Determine the [X, Y] coordinate at the center of the cell enclosing the given text.  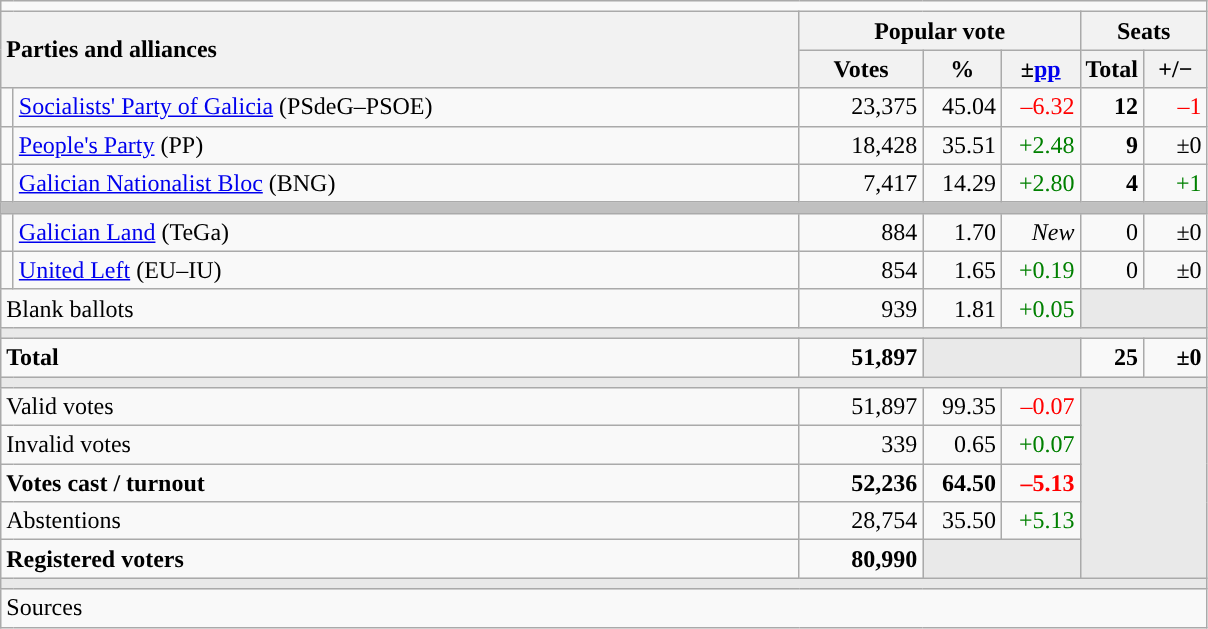
12 [1112, 107]
9 [1112, 145]
–5.13 [1040, 483]
99.35 [962, 407]
New [1040, 232]
Parties and alliances [400, 50]
Blank ballots [400, 308]
±pp [1040, 69]
United Left (EU–IU) [406, 270]
Votes [861, 69]
+/− [1176, 69]
+5.13 [1040, 521]
18,428 [861, 145]
Socialists' Party of Galicia (PSdeG–PSOE) [406, 107]
14.29 [962, 183]
Registered voters [400, 559]
Popular vote [940, 31]
Seats [1144, 31]
939 [861, 308]
4 [1112, 183]
0.65 [962, 445]
+2.80 [1040, 183]
80,990 [861, 559]
1.81 [962, 308]
7,417 [861, 183]
–6.32 [1040, 107]
28,754 [861, 521]
884 [861, 232]
339 [861, 445]
+1 [1176, 183]
Galician Land (TeGa) [406, 232]
64.50 [962, 483]
25 [1112, 357]
Abstentions [400, 521]
People's Party (PP) [406, 145]
1.70 [962, 232]
45.04 [962, 107]
Votes cast / turnout [400, 483]
% [962, 69]
35.51 [962, 145]
–1 [1176, 107]
Valid votes [400, 407]
Sources [604, 608]
52,236 [861, 483]
+0.05 [1040, 308]
23,375 [861, 107]
Galician Nationalist Bloc (BNG) [406, 183]
–0.07 [1040, 407]
35.50 [962, 521]
+2.48 [1040, 145]
Invalid votes [400, 445]
1.65 [962, 270]
+0.07 [1040, 445]
854 [861, 270]
+0.19 [1040, 270]
